Return the (X, Y) coordinate for the center point of the cell that contains the specified text.  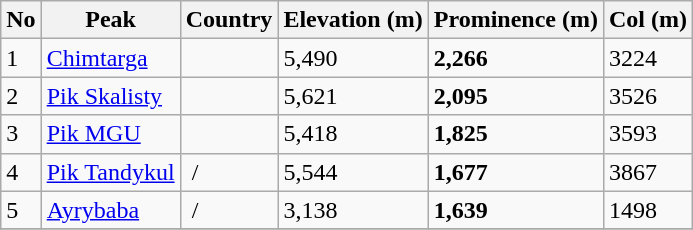
1 (21, 58)
Elevation (m) (353, 20)
Pik Skalisty (110, 96)
1,639 (516, 210)
Ayrybaba (110, 210)
Peak (110, 20)
5,621 (353, 96)
Pik Tandykul (110, 172)
5 (21, 210)
Country (229, 20)
2,266 (516, 58)
3,138 (353, 210)
3224 (648, 58)
No (21, 20)
4 (21, 172)
3593 (648, 134)
3 (21, 134)
Pik MGU (110, 134)
Col (m) (648, 20)
2 (21, 96)
Chimtarga (110, 58)
3526 (648, 96)
1,825 (516, 134)
2,095 (516, 96)
Prominence (m) (516, 20)
5,418 (353, 134)
1498 (648, 210)
1,677 (516, 172)
3867 (648, 172)
5,544 (353, 172)
5,490 (353, 58)
